Search for the cell housing the specified text and yield its [x, y] center coordinate. 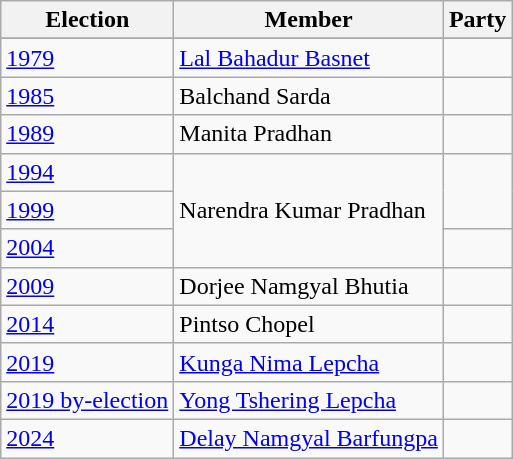
2024 [88, 438]
Member [309, 20]
Manita Pradhan [309, 134]
Delay Namgyal Barfungpa [309, 438]
2019 [88, 362]
1979 [88, 58]
2009 [88, 286]
1989 [88, 134]
Balchand Sarda [309, 96]
1999 [88, 210]
2014 [88, 324]
1994 [88, 172]
Lal Bahadur Basnet [309, 58]
Pintso Chopel [309, 324]
Election [88, 20]
1985 [88, 96]
Yong Tshering Lepcha [309, 400]
Narendra Kumar Pradhan [309, 210]
2004 [88, 248]
2019 by-election [88, 400]
Kunga Nima Lepcha [309, 362]
Party [477, 20]
Dorjee Namgyal Bhutia [309, 286]
